For the text-containing cell, return its midpoint in (X, Y) coordinate format. 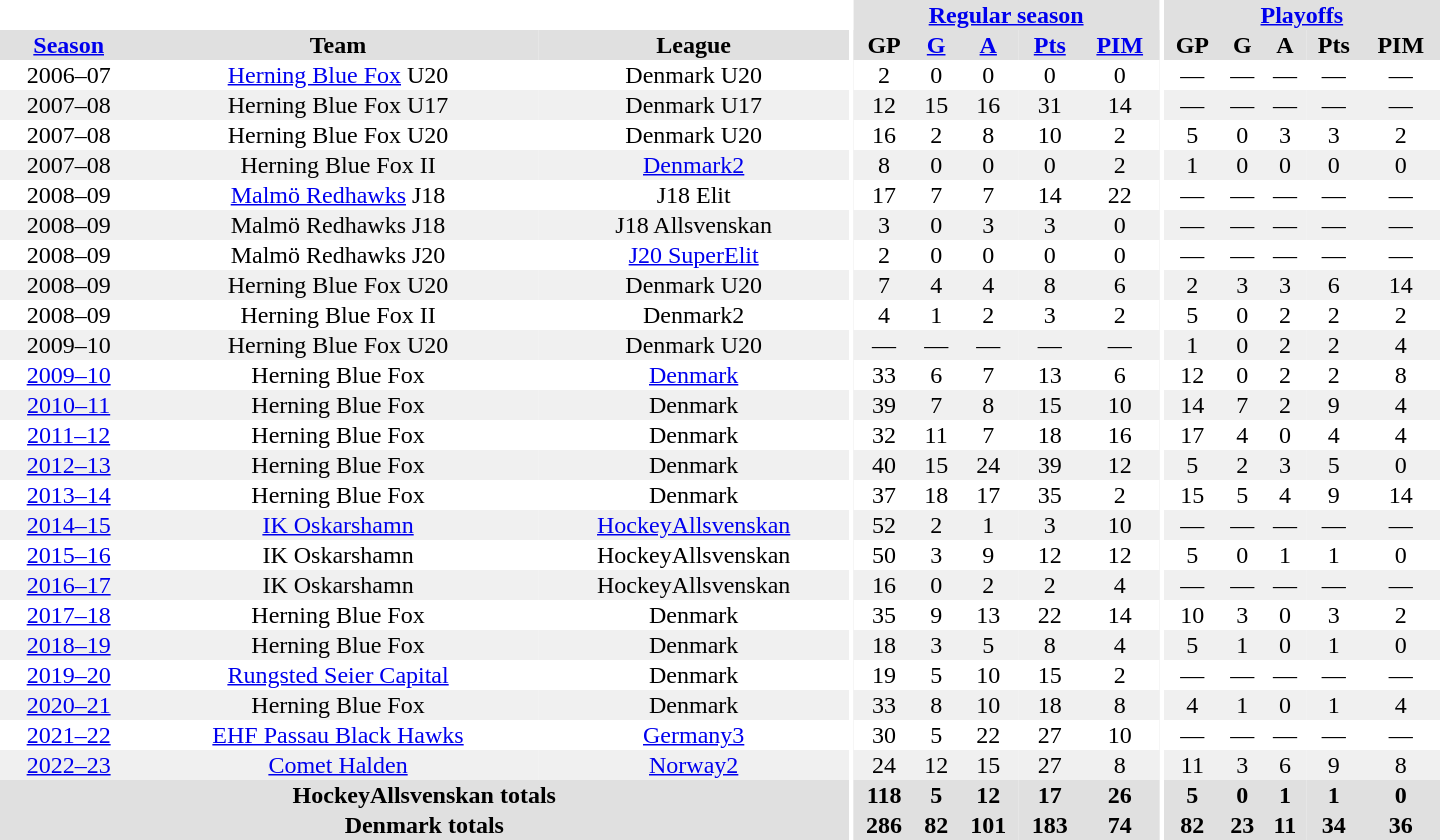
118 (884, 795)
74 (1120, 825)
2010–11 (68, 405)
Rungsted Seier Capital (338, 675)
Germany3 (694, 735)
League (694, 45)
Malmö Redhawks J20 (338, 255)
2020–21 (68, 705)
32 (884, 435)
2018–19 (68, 645)
Denmark U17 (694, 105)
J18 Allsvenskan (694, 225)
Regular season (1006, 15)
101 (988, 825)
Team (338, 45)
31 (1050, 105)
40 (884, 465)
2012–13 (68, 465)
Comet Halden (338, 765)
50 (884, 555)
Norway2 (694, 765)
2022–23 (68, 765)
2016–17 (68, 585)
J20 SuperElit (694, 255)
Denmark totals (424, 825)
19 (884, 675)
52 (884, 525)
Playoffs (1302, 15)
286 (884, 825)
2011–12 (68, 435)
26 (1120, 795)
183 (1050, 825)
HockeyAllsvenskan totals (424, 795)
36 (1400, 825)
2021–22 (68, 735)
2019–20 (68, 675)
30 (884, 735)
2017–18 (68, 615)
Season (68, 45)
2014–15 (68, 525)
Herning Blue Fox U17 (338, 105)
23 (1242, 825)
EHF Passau Black Hawks (338, 735)
34 (1334, 825)
J18 Elit (694, 195)
2013–14 (68, 495)
2006–07 (68, 75)
2015–16 (68, 555)
37 (884, 495)
